Scan for the cell matching the given text and deliver its [X, Y] coordinate at center. 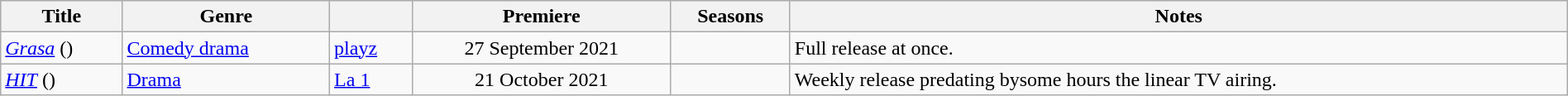
Comedy drama [227, 48]
Grasa () [61, 48]
Full release at once. [1178, 48]
27 September 2021 [541, 48]
La 1 [371, 79]
21 October 2021 [541, 79]
Premiere [541, 17]
Genre [227, 17]
Seasons [730, 17]
Title [61, 17]
Notes [1178, 17]
Drama [227, 79]
HIT () [61, 79]
playz [371, 48]
Weekly release predating bysome hours the linear TV airing. [1178, 79]
